Provide the (x, y) coordinate of the cell's center where the given text is located.  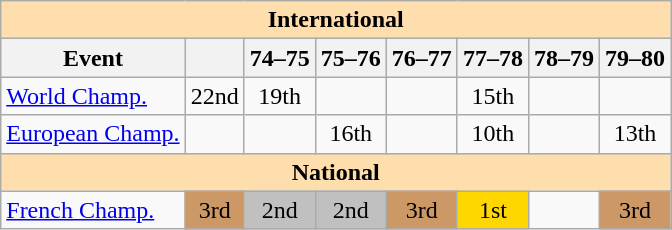
76–77 (422, 58)
13th (634, 134)
74–75 (280, 58)
International (336, 20)
22nd (214, 96)
77–78 (492, 58)
19th (280, 96)
European Champ. (93, 134)
Event (93, 58)
World Champ. (93, 96)
10th (492, 134)
French Champ. (93, 210)
1st (492, 210)
78–79 (564, 58)
National (336, 172)
16th (350, 134)
75–76 (350, 58)
15th (492, 96)
79–80 (634, 58)
